Detect which cell encompasses the target text, then output its [x, y] center coordinate. 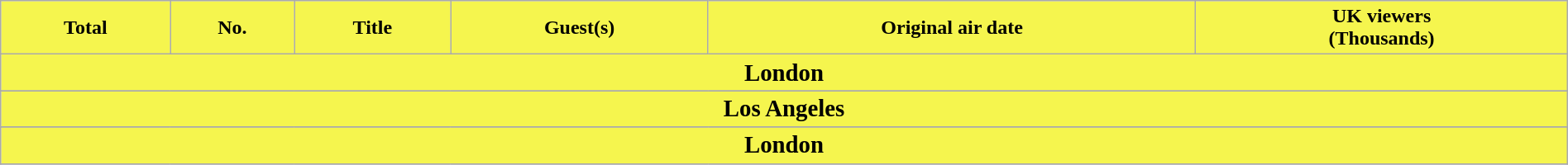
No. [232, 28]
Title [372, 28]
Original air date [952, 28]
UK viewers(Thousands) [1381, 28]
Los Angeles [784, 109]
Guest(s) [579, 28]
Total [86, 28]
